Return the [X, Y] coordinate for the center point of the cell that contains the specified text.  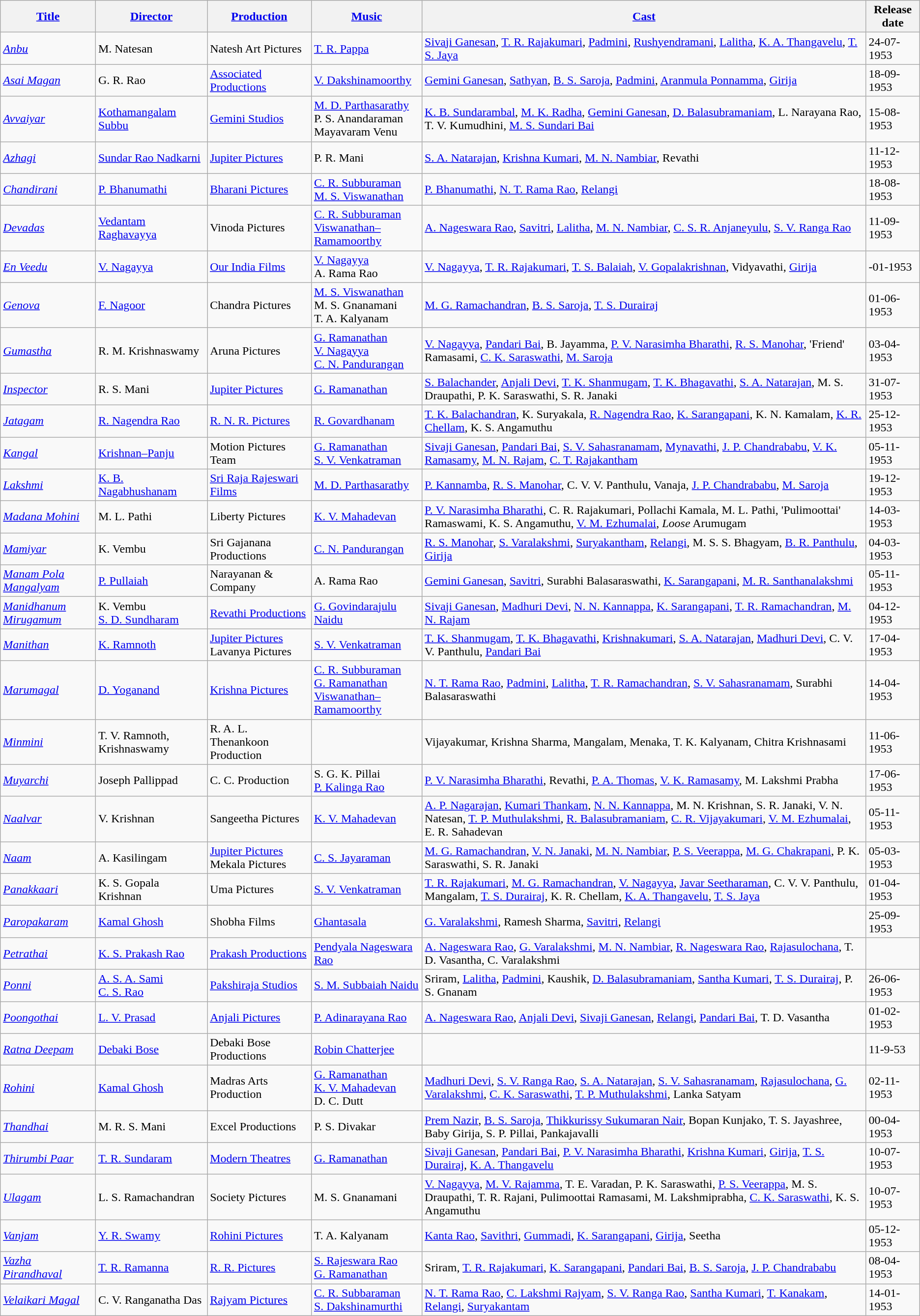
V. Nagayya, T. R. Rajakumari, T. S. Balaiah, V. Gopalakrishnan, Vidyavathi, Girija [644, 266]
Narayanan & Company [259, 581]
C. V. Ranganatha Das [151, 1300]
M. D. Parthasarathy [367, 485]
Chandirani [48, 190]
Title [48, 17]
T. A. Kalyanam [367, 1236]
Ghantasala [367, 922]
T. R. Pappa [367, 48]
V. Dakshinamoorthy [367, 81]
Robin Chatterjee [367, 1049]
Motion Pictures Team [259, 453]
A. S. A. SamiC. S. Rao [151, 985]
V. NagayyaA. Rama Rao [367, 266]
Madras Arts Production [259, 1088]
Debaki Bose [151, 1049]
Pakshiraja Studios [259, 985]
Bharani Pictures [259, 190]
Gumastha [48, 350]
S. A. Natarajan, Krishna Kumari, M. N. Nambiar, Revathi [644, 157]
T. R. Ramanna [151, 1267]
Kothamangalam Subbu [151, 119]
Petrathai [48, 953]
Gemini Studios [259, 119]
T. K. Shanmugam, T. K. Bhagavathi, Krishnakumari, S. A. Natarajan, Madhuri Devi, C. V. V. Panthulu, Pandari Bai [644, 644]
N. T. Rama Rao, C. Lakshmi Rajyam, S. V. Ranga Rao, Santha Kumari, T. Kanakam, Relangi, Suryakantam [644, 1300]
Society Pictures [259, 1197]
R. R. Pictures [259, 1267]
P. Kannamba, R. S. Manohar, C. V. V. Panthulu, Vanaja, J. P. Chandrababu, M. Saroja [644, 485]
Ulagam [48, 1197]
P. V. Narasimha Bharathi, Revathi, P. A. Thomas, V. K. Ramasamy, M. Lakshmi Prabha [644, 780]
Pendyala Nageswara Rao [367, 953]
Genova [48, 305]
C. C. Production [259, 780]
K. S. Prakash Rao [151, 953]
Anjali Pictures [259, 1017]
Aruna Pictures [259, 350]
Manithan [48, 644]
C. R. SubburamanG. RamanathanViswanathan–Ramamoorthy [367, 690]
Liberty Pictures [259, 517]
Modern Theatres [259, 1158]
G. RamanathanK. V. MahadevanD. C. Dutt [367, 1088]
01-04-1953 [892, 889]
Inspector [48, 389]
M. L. Pathi [151, 517]
T. R. Sundaram [151, 1158]
Sri Gajanana Productions [259, 549]
S. Rajeswara RaoG. Ramanathan [367, 1267]
Sivaji Ganesan, Pandari Bai, P. V. Narasimha Bharathi, Krishna Kumari, Girija, T. S. Durairaj, K. A. Thangavelu [644, 1158]
Sri Raja Rajeswari Films [259, 485]
Music [367, 17]
M. G. Ramachandran, V. N. Janaki, M. N. Nambiar, P. S. Veerappa, M. G. Chakrapani, P. K. Saraswathi, S. R. Janaki [644, 858]
Shobha Films [259, 922]
Thirumbi Paar [48, 1158]
C. R. SubburamanM. S. Viswanathan [367, 190]
05-03-1953 [892, 858]
R. Govardhanam [367, 420]
Manidhanum Mirugamum [48, 613]
K. Vembu [151, 549]
Thandhai [48, 1127]
Manam Pola Mangalyam [48, 581]
02-11-1953 [892, 1088]
P. S. Divakar [367, 1127]
Mamiyar [48, 549]
Gemini Ganesan, Savitri, Surabhi Balasaraswathi, K. Sarangapani, M. R. Santhanalakshmi [644, 581]
Anbu [48, 48]
Krishnan–Panju [151, 453]
S. M. Subbaiah Naidu [367, 985]
Y. R. Swamy [151, 1236]
Ratna Deepam [48, 1049]
Madana Mohini [48, 517]
Jupiter PicturesMekala Pictures [259, 858]
A. Nageswara Rao, G. Varalakshmi, M. N. Nambiar, R. Nageswara Rao, Rajasulochana, T. D. Vasantha, C. Varalakshmi [644, 953]
Asai Magan [48, 81]
14-04-1953 [892, 690]
G. Govindarajulu Naidu [367, 613]
M. S. ViswanathanM. S. GnanamaniT. A. Kalyanam [367, 305]
-01-1953 [892, 266]
Madhuri Devi, S. V. Ranga Rao, S. A. Natarajan, S. V. Sahasranamam, Rajasulochana, G. Varalakshmi, C. K. Saraswathi, T. P. Muthulakshmi, Lanka Satyam [644, 1088]
V. Krishnan [151, 819]
04-12-1953 [892, 613]
19-12-1953 [892, 485]
26-06-1953 [892, 985]
A. Kasilingam [151, 858]
R. M. Krishnaswamy [151, 350]
Naam [48, 858]
P. R. Mani [367, 157]
Azhagi [48, 157]
Gemini Ganesan, Sathyan, B. S. Saroja, Padmini, Aranmula Ponnamma, Girija [644, 81]
G. RamanathanS. V. Venkatraman [367, 453]
Natesh Art Pictures [259, 48]
F. Nagoor [151, 305]
15-08-1953 [892, 119]
Panakkaari [48, 889]
M. S. Gnanamani [367, 1197]
G. RamanathanV. NagayyaC. N. Pandurangan [367, 350]
Devadas [48, 228]
Production [259, 17]
Sriram, Lalitha, Padmini, Kaushik, D. Balasubramaniam, Santha Kumari, T. S. Durairaj, P. S. Gnanam [644, 985]
24-07-1953 [892, 48]
R. Nagendra Rao [151, 420]
Joseph Pallippad [151, 780]
T. K. Balachandran, K. Suryakala, R. Nagendra Rao, K. Sarangapani, K. N. Kamalam, K. R. Chellam, K. S. Angamuthu [644, 420]
Sivaji Ganesan, Pandari Bai, S. V. Sahasranamam, Mynavathi, J. P. Chandrababu, V. K. Ramasamy, M. N. Rajam, C. T. Rajakantham [644, 453]
P. Pullaiah [151, 581]
Jupiter PicturesLavanya Pictures [259, 644]
C. R. SubburamanViswanathan–Ramamoorthy [367, 228]
Jatagam [48, 420]
31-07-1953 [892, 389]
Vanjam [48, 1236]
A. Nageswara Rao, Savitri, Lalitha, M. N. Nambiar, C. S. R. Anjaneyulu, S. V. Ranga Rao [644, 228]
Associated Productions [259, 81]
R. S. Mani [151, 389]
Vijayakumar, Krishna Sharma, Mangalam, Menaka, T. K. Kalyanam, Chitra Krishnasami [644, 742]
05-12-1953 [892, 1236]
Excel Productions [259, 1127]
Our India Films [259, 266]
Avvaiyar [48, 119]
C. R. SubbaramanS. Dakshinamurthi [367, 1300]
Revathi Productions [259, 613]
Ponni [48, 985]
T. V. Ramnoth, Krishnaswamy [151, 742]
Velaikari Magal [48, 1300]
G. R. Rao [151, 81]
K. B. Sundarambal, M. K. Radha, Gemini Ganesan, D. Balasubramaniam, L. Narayana Rao, T. V. Kumudhini, M. S. Sundari Bai [644, 119]
Debaki Bose Productions [259, 1049]
G. Varalakshmi, Ramesh Sharma, Savitri, Relangi [644, 922]
Rohini [48, 1088]
11-9-53 [892, 1049]
Vinoda Pictures [259, 228]
P. Adinarayana Rao [367, 1017]
P. Bhanumathi [151, 190]
R. A. L. Thenankoon Production [259, 742]
Naalvar [48, 819]
Kanta Rao, Savithri, Gummadi, K. Sarangapani, Girija, Seetha [644, 1236]
Muyarchi [48, 780]
Marumagal [48, 690]
11-12-1953 [892, 157]
Rohini Pictures [259, 1236]
Vazha Pirandhaval [48, 1267]
11-06-1953 [892, 742]
Director [151, 17]
Prem Nazir, B. S. Saroja, Thikkurissy Sukumaran Nair, Bopan Kunjako, T. S. Jayashree, Baby Girija, S. P. Pillai, Pankajavalli [644, 1127]
17-04-1953 [892, 644]
01-06-1953 [892, 305]
00-04-1953 [892, 1127]
M. G. Ramachandran, B. S. Saroja, T. S. Durairaj [644, 305]
Prakash Productions [259, 953]
K. Ramnoth [151, 644]
P. V. Narasimha Bharathi, C. R. Rajakumari, Pollachi Kamala, M. L. Pathi, 'Pulimoottai' Ramaswami, K. S. Angamuthu, V. M. Ezhumalai, Loose Arumugam [644, 517]
25-12-1953 [892, 420]
K. B. Nagabhushanam [151, 485]
S. G. K. PillaiP. Kalinga Rao [367, 780]
01-02-1953 [892, 1017]
C. S. Jayaraman [367, 858]
Lakshmi [48, 485]
25-09-1953 [892, 922]
14-01-1953 [892, 1300]
A. Rama Rao [367, 581]
K. Vembu S. D. Sundharam [151, 613]
Cast [644, 17]
17-06-1953 [892, 780]
08-04-1953 [892, 1267]
En Veedu [48, 266]
L. S. Ramachandran [151, 1197]
Uma Pictures [259, 889]
V. Nagayya, Pandari Bai, B. Jayamma, P. V. Narasimha Bharathi, R. S. Manohar, 'Friend' Ramasami, C. K. Saraswathi, M. Saroja [644, 350]
Release date [892, 17]
Krishna Pictures [259, 690]
Paropakaram [48, 922]
L. V. Prasad [151, 1017]
S. Balachander, Anjali Devi, T. K. Shanmugam, T. K. Bhagavathi, S. A. Natarajan, M. S. Draupathi, P. K. Saraswathi, S. R. Janaki [644, 389]
Kangal [48, 453]
Sivaji Ganesan, T. R. Rajakumari, Padmini, Rushyendramani, Lalitha, K. A. Thangavelu, T. S. Jaya [644, 48]
M. R. S. Mani [151, 1127]
R. S. Manohar, S. Varalakshmi, Suryakantham, Relangi, M. S. S. Bhagyam, B. R. Panthulu, Girija [644, 549]
M. Natesan [151, 48]
D. Yoganand [151, 690]
Rajyam Pictures [259, 1300]
Sriram, T. R. Rajakumari, K. Sarangapani, Pandari Bai, B. S. Saroja, J. P. Chandrababu [644, 1267]
18-09-1953 [892, 81]
Chandra Pictures [259, 305]
Sivaji Ganesan, Madhuri Devi, N. N. Kannappa, K. Sarangapani, T. R. Ramachandran, M. N. Rajam [644, 613]
18-08-1953 [892, 190]
N. T. Rama Rao, Padmini, Lalitha, T. R. Ramachandran, S. V. Sahasranamam, Surabhi Balasaraswathi [644, 690]
M. D. ParthasarathyP. S. AnandaramanMayavaram Venu [367, 119]
Sangeetha Pictures [259, 819]
Minmini [48, 742]
V. Nagayya [151, 266]
A. Nageswara Rao, Anjali Devi, Sivaji Ganesan, Relangi, Pandari Bai, T. D. Vasantha [644, 1017]
C. N. Pandurangan [367, 549]
14-03-1953 [892, 517]
K. S. Gopala Krishnan [151, 889]
11-09-1953 [892, 228]
P. Bhanumathi, N. T. Rama Rao, Relangi [644, 190]
Sundar Rao Nadkarni [151, 157]
04-03-1953 [892, 549]
R. N. R. Pictures [259, 420]
03-04-1953 [892, 350]
Vedantam Raghavayya [151, 228]
Poongothai [48, 1017]
